Determine the [X, Y] coordinate at the center of the cell enclosing the given text.  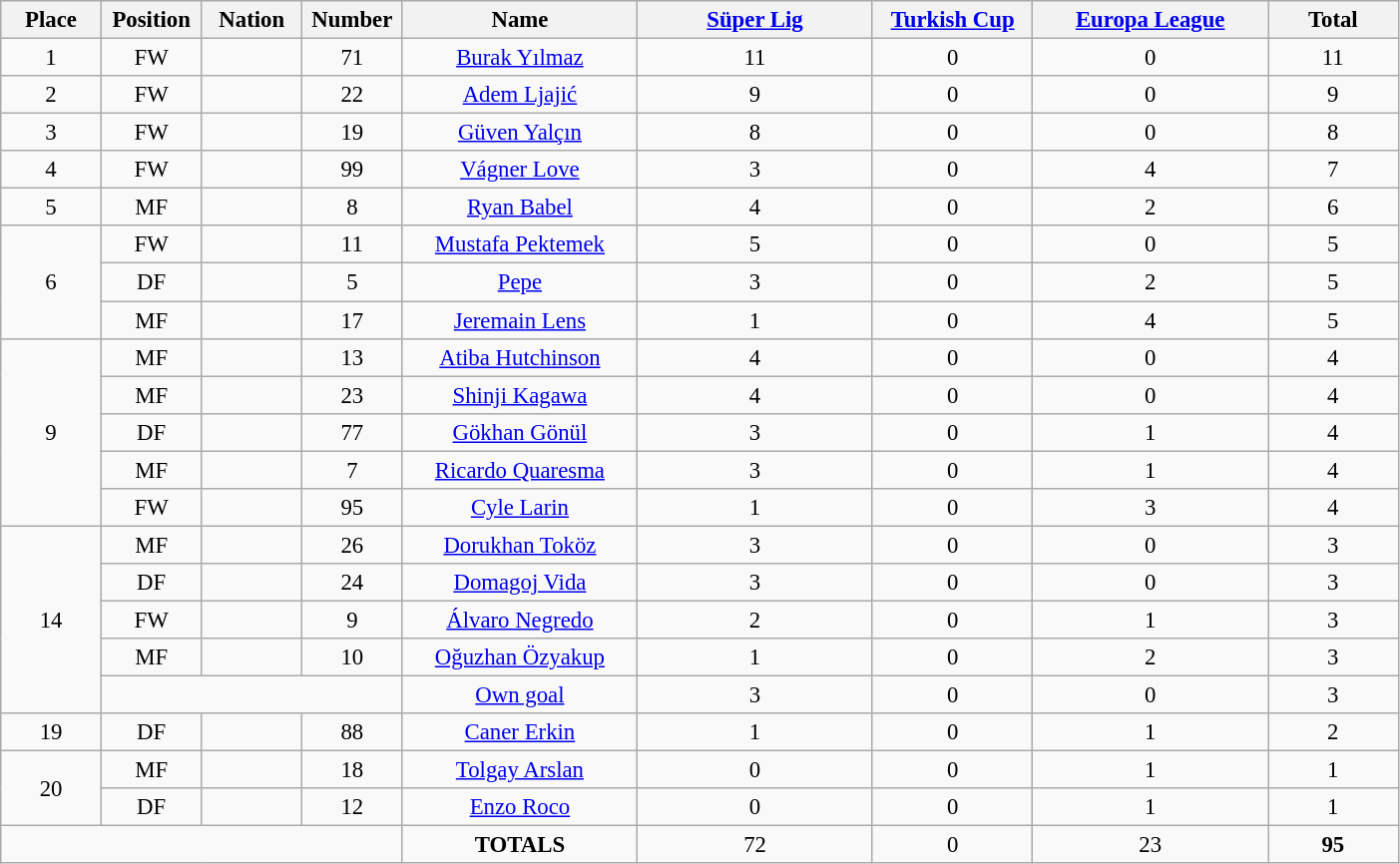
Pepe [520, 282]
10 [353, 657]
18 [353, 770]
Gökhan Gönül [520, 432]
Süper Lig [755, 20]
Shinji Kagawa [520, 395]
Adem Ljajić [520, 95]
Europa League [1151, 20]
Domagoj Vida [520, 583]
Place [52, 20]
Dorukhan Toköz [520, 545]
24 [353, 583]
Tolgay Arslan [520, 770]
Cyle Larin [520, 508]
Atiba Hutchinson [520, 357]
Position [152, 20]
Ryan Babel [520, 208]
17 [353, 320]
13 [353, 357]
Nation [251, 20]
Ricardo Quaresma [520, 470]
Name [520, 20]
72 [755, 845]
77 [353, 432]
Oğuzhan Özyakup [520, 657]
99 [353, 170]
Number [353, 20]
Turkish Cup [952, 20]
Güven Yalçın [520, 133]
Vágner Love [520, 170]
Jeremain Lens [520, 320]
Burak Yılmaz [520, 58]
Enzo Roco [520, 807]
26 [353, 545]
20 [52, 788]
TOTALS [520, 845]
Own goal [520, 695]
14 [52, 620]
71 [353, 58]
Caner Erkin [520, 732]
Mustafa Pektemek [520, 244]
Álvaro Negredo [520, 620]
88 [353, 732]
Total [1333, 20]
22 [353, 95]
12 [353, 807]
